Determine the (x, y) coordinate at the center of the cell enclosing the given text.  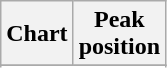
Chart (37, 34)
Peakposition (119, 34)
